Extract the [X, Y] coordinate from the center of the cell holding the provided text.  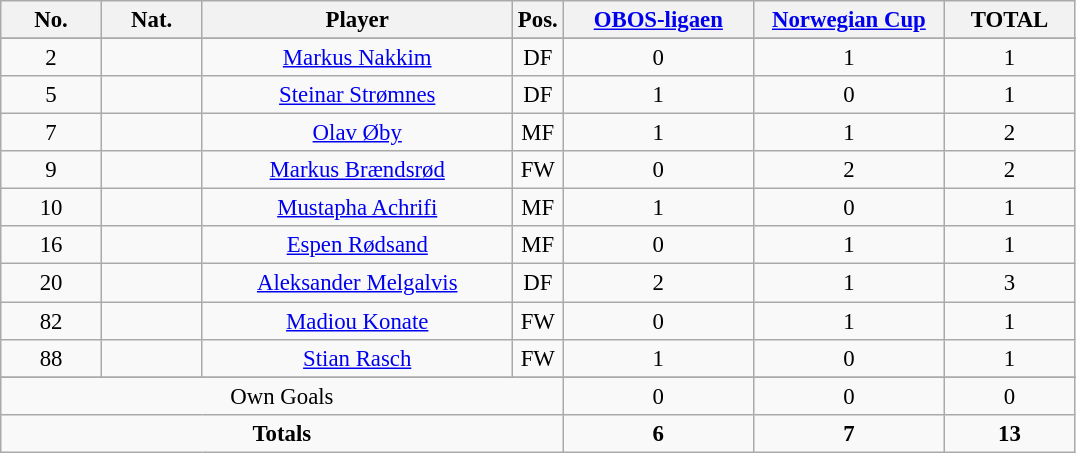
5 [52, 95]
Espen Rødsand [358, 245]
Player [358, 20]
Aleksander Melgalvis [358, 283]
9 [52, 170]
10 [52, 208]
6 [658, 433]
3 [1010, 283]
Stian Rasch [358, 358]
Madiou Konate [358, 321]
13 [1010, 433]
No. [52, 20]
Olav Øby [358, 133]
Norwegian Cup [850, 20]
Markus Nakkim [358, 58]
Pos. [538, 20]
Steinar Strømnes [358, 95]
Mustapha Achrifi [358, 208]
Totals [282, 433]
Markus Brændsrød [358, 170]
Nat. [152, 20]
20 [52, 283]
TOTAL [1010, 20]
16 [52, 245]
82 [52, 321]
Own Goals [282, 396]
OBOS-ligaen [658, 20]
88 [52, 358]
